Search for the cell housing the specified text and yield its (x, y) center coordinate. 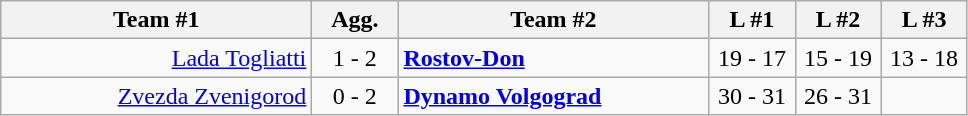
19 - 17 (752, 58)
L #2 (838, 20)
Dynamo Volgograd (554, 96)
L #1 (752, 20)
0 - 2 (355, 96)
Zvezda Zvenigorod (156, 96)
1 - 2 (355, 58)
Team #1 (156, 20)
30 - 31 (752, 96)
Agg. (355, 20)
Team #2 (554, 20)
26 - 31 (838, 96)
Rostov-Don (554, 58)
13 - 18 (924, 58)
15 - 19 (838, 58)
L #3 (924, 20)
Lada Togliatti (156, 58)
